Identify which cell holds the provided text, then report its (x, y) central coordinate. 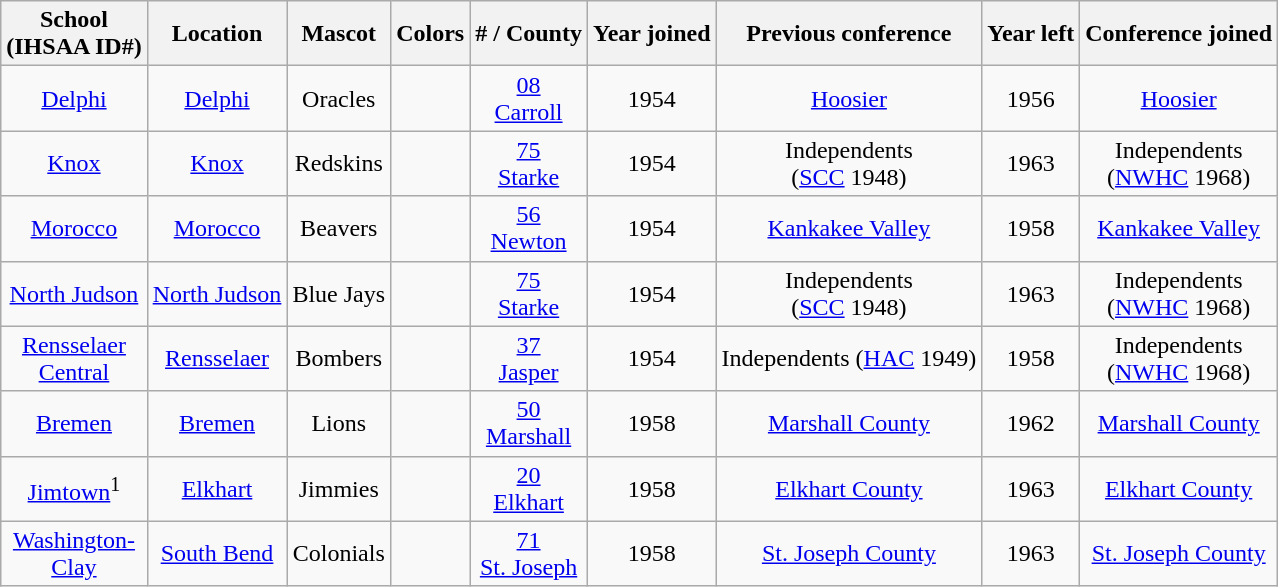
Washington- Clay (74, 554)
School (IHSAA ID#) (74, 34)
Conference joined (1179, 34)
Year joined (652, 34)
Location (217, 34)
Year left (1031, 34)
Oracles (339, 98)
Colors (430, 34)
Mascot (339, 34)
Jimmies (339, 488)
Rensselaer (217, 358)
Colonials (339, 554)
56 Newton (529, 228)
08 Carroll (529, 98)
Blue Jays (339, 294)
Elkhart (217, 488)
South Bend (217, 554)
Lions (339, 424)
20 Elkhart (529, 488)
1962 (1031, 424)
50 Marshall (529, 424)
1956 (1031, 98)
37 Jasper (529, 358)
# / County (529, 34)
Bombers (339, 358)
Redskins (339, 164)
Previous conference (849, 34)
Jimtown1 (74, 488)
Rensselaer Central (74, 358)
Independents (HAC 1949) (849, 358)
Beavers (339, 228)
71 St. Joseph (529, 554)
